Identify which cell holds the provided text, then report its [X, Y] central coordinate. 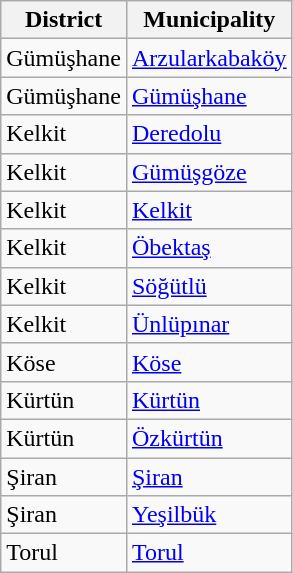
Ünlüpınar [209, 324]
Özkürtün [209, 438]
Söğütlü [209, 286]
Öbektaş [209, 248]
Arzularkabaköy [209, 58]
District [64, 20]
Deredolu [209, 134]
Gümüşgöze [209, 172]
Yeşilbük [209, 515]
Municipality [209, 20]
